For the text-containing cell, return its midpoint in [X, Y] coordinate format. 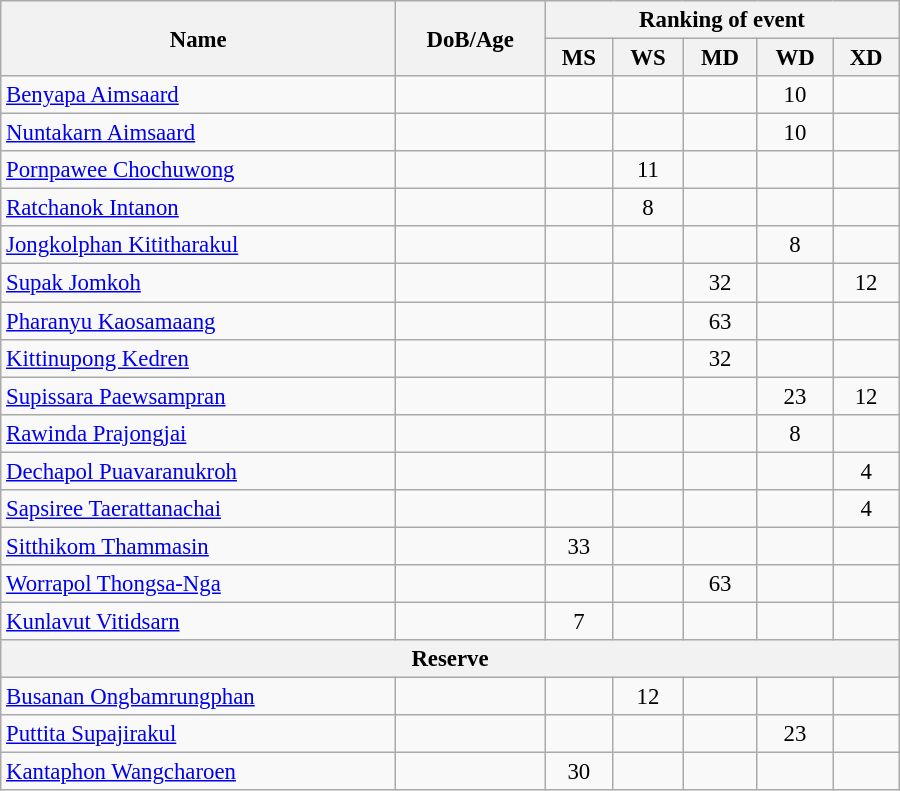
30 [579, 772]
Benyapa Aimsaard [198, 95]
Reserve [450, 659]
Kittinupong Kedren [198, 358]
Jongkolphan Kititharakul [198, 245]
WD [795, 58]
Pharanyu Kaosamaang [198, 321]
Name [198, 38]
Nuntakarn Aimsaard [198, 133]
Worrapol Thongsa-Nga [198, 584]
Supissara Paewsampran [198, 396]
Busanan Ongbamrungphan [198, 697]
Kunlavut Vitidsarn [198, 621]
XD [866, 58]
Pornpawee Chochuwong [198, 170]
MS [579, 58]
33 [579, 546]
Kantaphon Wangcharoen [198, 772]
Ratchanok Intanon [198, 208]
MD [720, 58]
Supak Jomkoh [198, 283]
Puttita Supajirakul [198, 734]
7 [579, 621]
Rawinda Prajongjai [198, 433]
WS [648, 58]
11 [648, 170]
Ranking of event [722, 20]
Dechapol Puavaranukroh [198, 471]
Sapsiree Taerattanachai [198, 509]
DoB/Age [470, 38]
Sitthikom Thammasin [198, 546]
